Output the (x, y) coordinate of the center of the cell containing the given text.  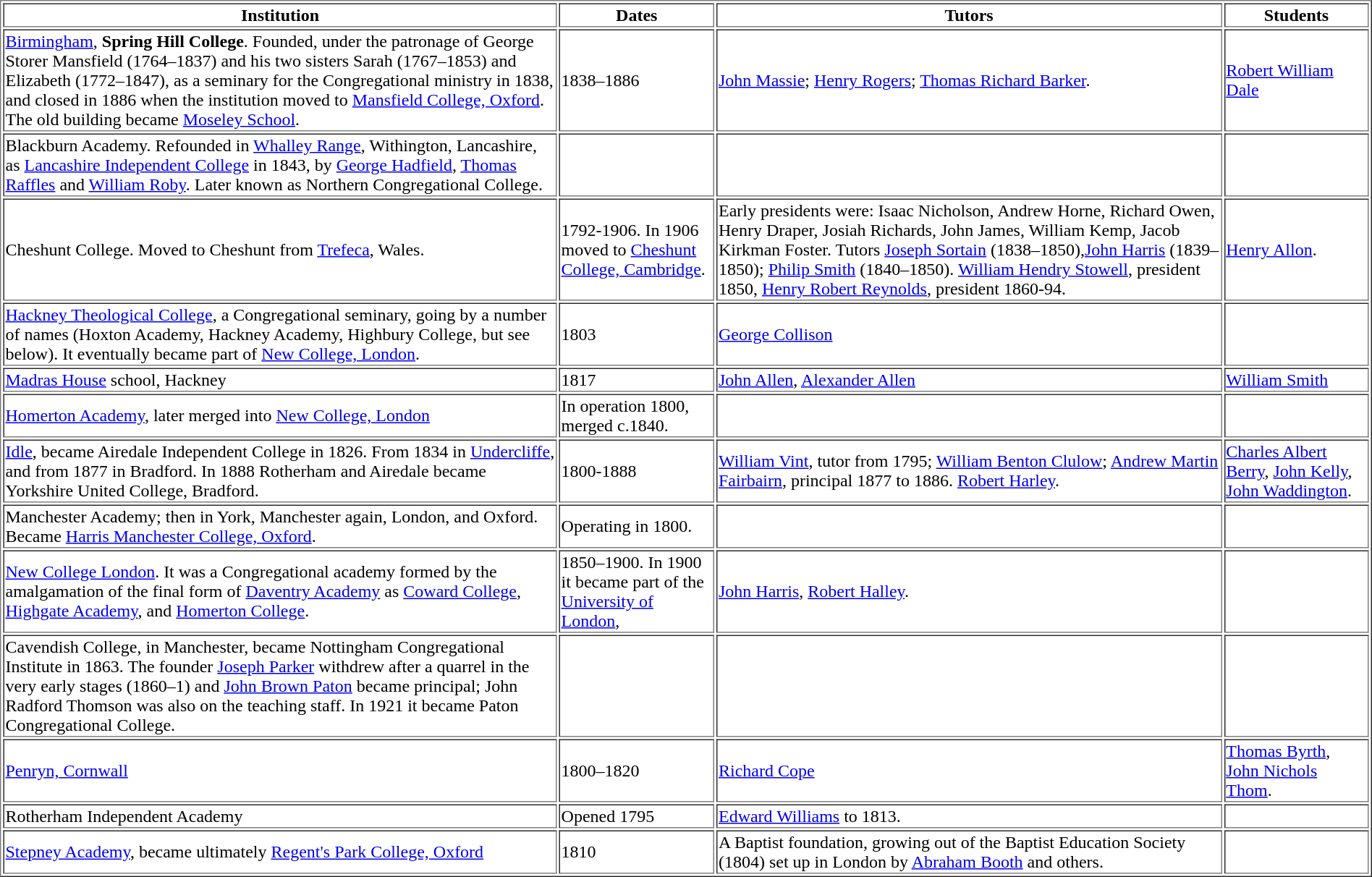
Thomas Byrth, John Nichols Thom. (1296, 771)
1800–1820 (637, 771)
1838–1886 (637, 80)
Rotherham Independent Academy (279, 816)
John Harris, Robert Halley. (969, 591)
Tutors (969, 14)
Madras House school, Hackney (279, 379)
George Collison (969, 334)
Students (1296, 14)
Henry Allon. (1296, 249)
1850–1900. In 1900 it became part of the University of London, (637, 591)
1810 (637, 852)
1817 (637, 379)
William Vint, tutor from 1795; William Benton Clulow; Andrew Martin Fairbairn, principal 1877 to 1886. Robert Harley. (969, 472)
Cheshunt College. Moved to Cheshunt from Trefeca, Wales. (279, 249)
1792-1906. In 1906 moved to Cheshunt College, Cambridge. (637, 249)
Edward Williams to 1813. (969, 816)
Manchester Academy; then in York, Manchester again, London, and Oxford. Became Harris Manchester College, Oxford. (279, 527)
Richard Cope (969, 771)
1800-1888 (637, 472)
Robert William Dale (1296, 80)
John Allen, Alexander Allen (969, 379)
John Massie; Henry Rogers; Thomas Richard Barker. (969, 80)
Penryn, Cornwall (279, 771)
Homerton Academy, later merged into New College, London (279, 415)
Charles Albert Berry, John Kelly, John Waddington. (1296, 472)
A Baptist foundation, growing out of the Baptist Education Society (1804) set up in London by Abraham Booth and others. (969, 852)
1803 (637, 334)
William Smith (1296, 379)
Opened 1795 (637, 816)
Stepney Academy, became ultimately Regent's Park College, Oxford (279, 852)
Institution (279, 14)
In operation 1800, merged c.1840. (637, 415)
Operating in 1800. (637, 527)
Dates (637, 14)
